For the text-containing cell, return its midpoint in (x, y) coordinate format. 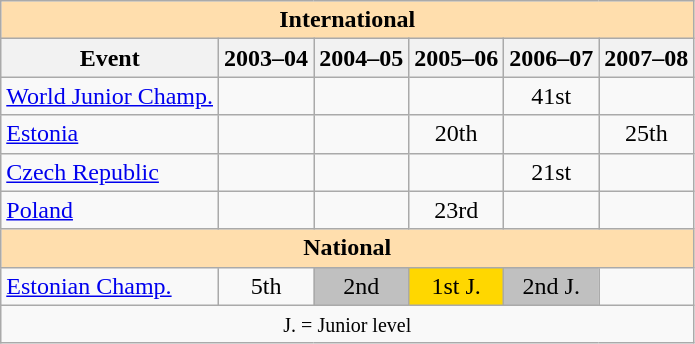
1st J. (456, 286)
2003–04 (266, 58)
J. = Junior level (348, 324)
21st (552, 172)
5th (266, 286)
25th (646, 134)
41st (552, 96)
Estonian Champ. (110, 286)
2006–07 (552, 58)
National (348, 248)
Estonia (110, 134)
2007–08 (646, 58)
2004–05 (362, 58)
23rd (456, 210)
International (348, 20)
2nd J. (552, 286)
20th (456, 134)
Event (110, 58)
Poland (110, 210)
2nd (362, 286)
World Junior Champ. (110, 96)
Czech Republic (110, 172)
2005–06 (456, 58)
